Detect which cell encompasses the target text, then output its (X, Y) center coordinate. 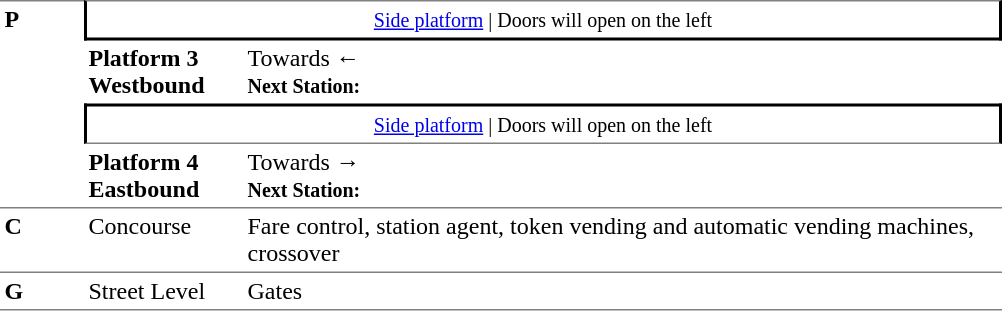
Platform 4Eastbound (164, 176)
P (42, 104)
Concourse (164, 240)
C (42, 240)
Street Level (164, 292)
Towards ← Next Station: (622, 72)
Gates (622, 292)
Fare control, station agent, token vending and automatic vending machines, crossover (622, 240)
Towards → Next Station: (622, 176)
Platform 3Westbound (164, 72)
G (42, 292)
